For the text-containing cell, return its midpoint in [X, Y] coordinate format. 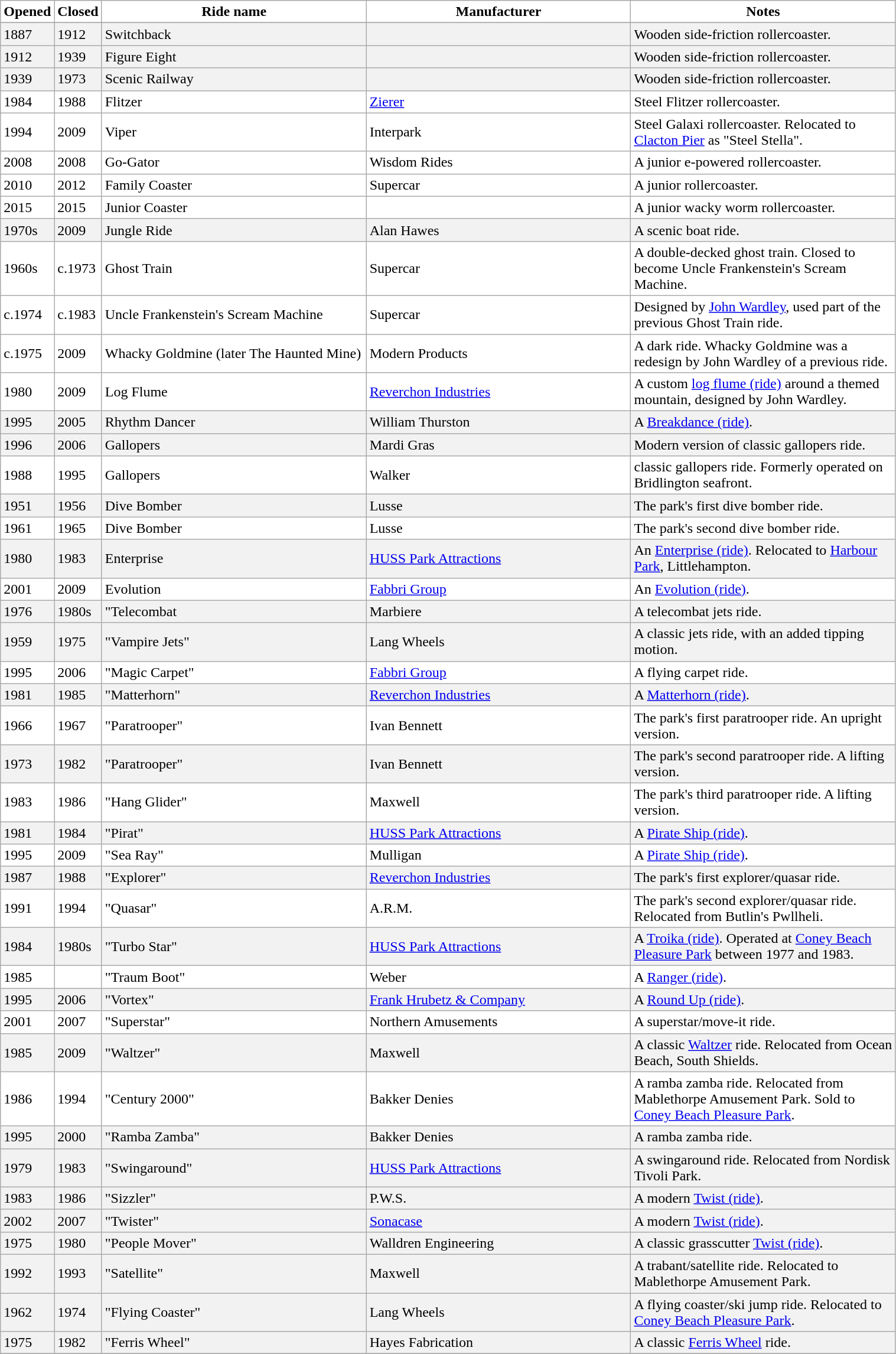
Modern Products [498, 353]
Viper [234, 132]
Go-Gator [234, 162]
2010 [27, 185]
A superstar/move-it ride. [763, 1022]
1967 [78, 725]
"Ferris Wheel" [234, 1343]
1965 [78, 528]
1959 [27, 642]
1966 [27, 725]
"Matterhorn" [234, 695]
A classic Waltzer ride. Relocated from Ocean Beach, South Shields. [763, 1053]
Modern version of classic gallopers ride. [763, 445]
Interpark [498, 132]
A flying carpet ride. [763, 672]
A.R.M. [498, 909]
"Telecombat [234, 611]
"Flying Coaster" [234, 1311]
Scenic Railway [234, 79]
Alan Hawes [498, 230]
P.W.S. [498, 1198]
Uncle Frankenstein's Scream Machine [234, 314]
1961 [27, 528]
Mulligan [498, 855]
Weber [498, 977]
A trabant/satellite ride. Relocated to Mablethorpe Amusement Park. [763, 1274]
"Sizzler" [234, 1198]
A ramba zamba ride. [763, 1137]
Wisdom Rides [498, 162]
Ghost Train [234, 268]
A flying coaster/ski jump ride. Relocated to Coney Beach Pleasure Park. [763, 1311]
Closed [78, 12]
"Traum Boot" [234, 977]
Whacky Goldmine (later The Haunted Mine) [234, 353]
1974 [78, 1311]
Marbiere [498, 611]
Steel Galaxi rollercoaster. Relocated to Clacton Pier as "Steel Stella". [763, 132]
1996 [27, 445]
"Swingaround" [234, 1167]
Opened [27, 12]
Notes [763, 12]
A Ranger (ride). [763, 977]
1991 [27, 909]
1887 [27, 34]
Steel Flitzer rollercoaster. [763, 102]
Ride name [234, 12]
Evolution [234, 589]
A classic Ferris Wheel ride. [763, 1343]
c.1974 [27, 314]
"Quasar" [234, 909]
A Round Up (ride). [763, 1000]
1992 [27, 1274]
A Breakdance (ride). [763, 422]
Rhythm Dancer [234, 422]
"Vortex" [234, 1000]
2005 [78, 422]
"Twister" [234, 1220]
A junior rollercoaster. [763, 185]
c.1975 [27, 353]
Zierer [498, 102]
1960s [27, 268]
A Matterhorn (ride). [763, 695]
The park's first paratrooper ride. An upright version. [763, 725]
A telecombat jets ride. [763, 611]
2012 [78, 185]
The park's first dive bomber ride. [763, 506]
Mardi Gras [498, 445]
1987 [27, 878]
The park's second explorer/quasar ride. Relocated from Butlin's Pwllheli. [763, 909]
Switchback [234, 34]
1956 [78, 506]
"Explorer" [234, 878]
1979 [27, 1167]
A junior e-powered rollercoaster. [763, 162]
"Ramba Zamba" [234, 1137]
Manufacturer [498, 12]
Hayes Fabrication [498, 1343]
A double-decked ghost train. Closed to become Uncle Frankenstein's Scream Machine. [763, 268]
The park's second dive bomber ride. [763, 528]
classic gallopers ride. Formerly operated on Bridlington seafront. [763, 475]
Figure Eight [234, 57]
"Hang Glider" [234, 802]
Frank Hrubetz & Company [498, 1000]
"Pirat" [234, 832]
A swingaround ride. Relocated from Nordisk Tivoli Park. [763, 1167]
"Waltzer" [234, 1053]
"Superstar" [234, 1022]
A scenic boat ride. [763, 230]
c.1983 [78, 314]
Northern Amusements [498, 1022]
"Vampire Jets" [234, 642]
"Turbo Star" [234, 946]
A classic grasscutter Twist (ride). [763, 1243]
"Satellite" [234, 1274]
Jungle Ride [234, 230]
A Troika (ride). Operated at Coney Beach Pleasure Park between 1977 and 1983. [763, 946]
A custom log flume (ride) around a themed mountain, designed by John Wardley. [763, 392]
An Enterprise (ride). Relocated to Harbour Park, Littlehampton. [763, 559]
The park's first explorer/quasar ride. [763, 878]
The park's second paratrooper ride. A lifting version. [763, 763]
The park's third paratrooper ride. A lifting version. [763, 802]
An Evolution (ride). [763, 589]
William Thurston [498, 422]
2002 [27, 1220]
Designed by John Wardley, used part of the previous Ghost Train ride. [763, 314]
1993 [78, 1274]
A dark ride. Whacky Goldmine was a redesign by John Wardley of a previous ride. [763, 353]
Log Flume [234, 392]
1951 [27, 506]
Walldren Engineering [498, 1243]
"Sea Ray" [234, 855]
Junior Coaster [234, 207]
Flitzer [234, 102]
2000 [78, 1137]
Walker [498, 475]
"People Mover" [234, 1243]
1976 [27, 611]
Family Coaster [234, 185]
A classic jets ride, with an added tipping motion. [763, 642]
A ramba zamba ride. Relocated from Mablethorpe Amusement Park. Sold to Coney Beach Pleasure Park. [763, 1099]
Sonacase [498, 1220]
Enterprise [234, 559]
1970s [27, 230]
"Magic Carpet" [234, 672]
c.1973 [78, 268]
1962 [27, 1311]
"Century 2000" [234, 1099]
A junior wacky worm rollercoaster. [763, 207]
